Detect which cell encompasses the target text, then output its (x, y) center coordinate. 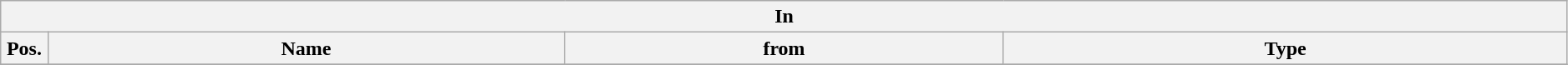
Type (1285, 48)
Name (306, 48)
from (784, 48)
In (784, 17)
Pos. (24, 48)
